Scan for the cell matching the given text and deliver its (X, Y) coordinate at center. 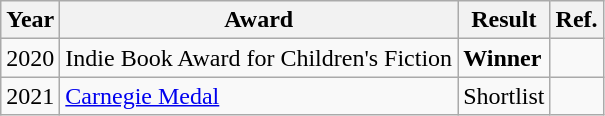
Result (504, 20)
Carnegie Medal (259, 96)
Winner (504, 58)
Ref. (576, 20)
2021 (30, 96)
2020 (30, 58)
Shortlist (504, 96)
Award (259, 20)
Indie Book Award for Children's Fiction (259, 58)
Year (30, 20)
